Return (X, Y) of the center of cell containing provided text 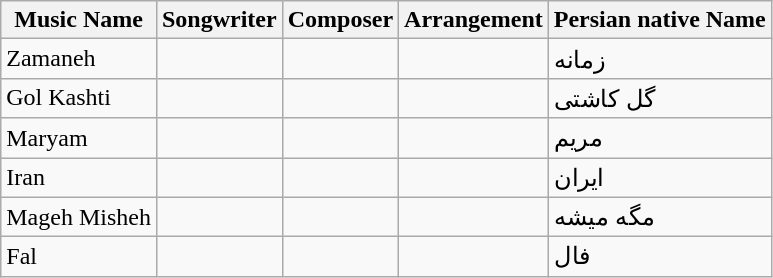
Arrangement (474, 20)
Mageh Misheh (79, 217)
Gol Kashti (79, 98)
مریم (660, 138)
فال (660, 257)
Songwriter (219, 20)
Zamaneh (79, 59)
Composer (340, 20)
Iran (79, 178)
Music Name (79, 20)
ایران (660, 178)
Persian native Name (660, 20)
زمانه (660, 59)
Maryam (79, 138)
مگه میشه (660, 217)
گل کاشتی (660, 98)
Fal (79, 257)
